Determine the [x, y] coordinate at the center of the cell enclosing the given text.  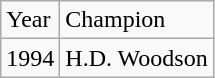
H.D. Woodson [136, 58]
Year [30, 20]
Champion [136, 20]
1994 [30, 58]
